Determine the (X, Y) coordinate at the center of the cell enclosing the given text.  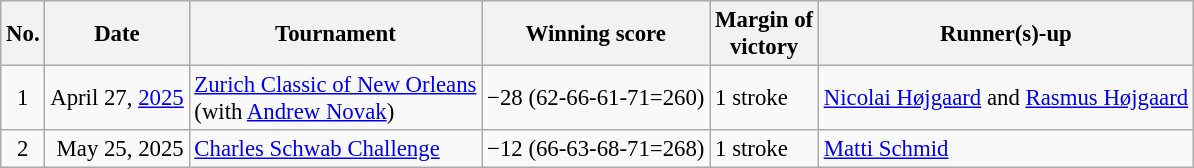
Tournament (336, 34)
Margin ofvictory (764, 34)
Charles Schwab Challenge (336, 149)
2 (23, 149)
Date (117, 34)
No. (23, 34)
Winning score (596, 34)
Runner(s)-up (1006, 34)
April 27, 2025 (117, 98)
Nicolai Højgaard and Rasmus Højgaard (1006, 98)
May 25, 2025 (117, 149)
−28 (62-66-61-71=260) (596, 98)
1 (23, 98)
−12 (66-63-68-71=268) (596, 149)
Matti Schmid (1006, 149)
Zurich Classic of New Orleans(with Andrew Novak) (336, 98)
